Detect which cell encompasses the target text, then output its [X, Y] center coordinate. 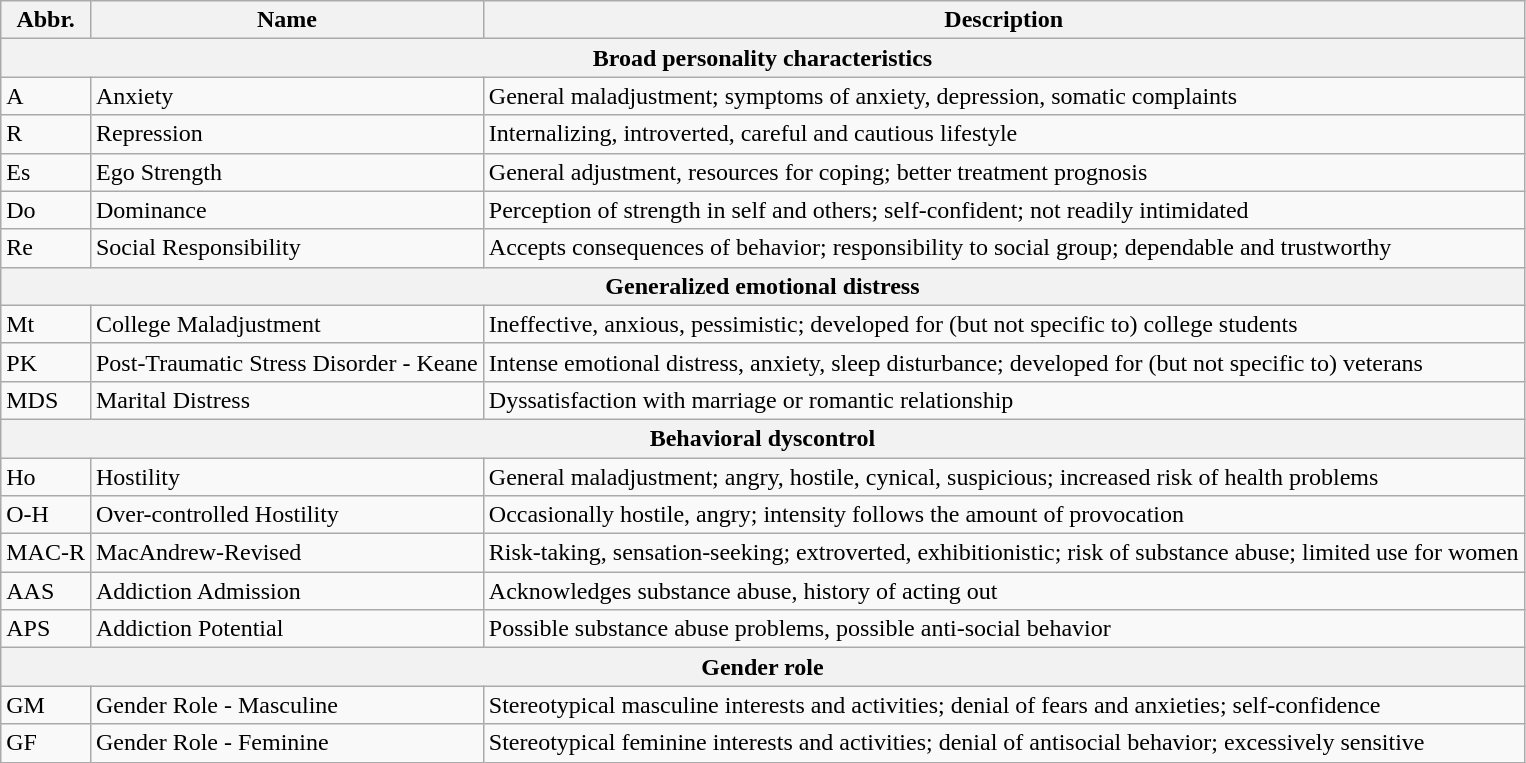
Stereotypical masculine interests and activities; denial of fears and anxieties; self-confidence [1004, 705]
Es [46, 172]
Risk-taking, sensation-seeking; extroverted, exhibitionistic; risk of substance abuse; limited use for women [1004, 553]
Repression [286, 134]
Gender Role - Feminine [286, 743]
Do [46, 210]
Ego Strength [286, 172]
General adjustment, resources for coping; better treatment prognosis [1004, 172]
APS [46, 629]
Mt [46, 324]
PK [46, 362]
Acknowledges substance abuse, history of acting out [1004, 591]
Dyssatisfaction with marriage or romantic relationship [1004, 400]
Name [286, 20]
Re [46, 248]
Addiction Potential [286, 629]
Stereotypical feminine interests and activities; denial of antisocial behavior; excessively sensitive [1004, 743]
Ho [46, 477]
Over-controlled Hostility [286, 515]
General maladjustment; angry, hostile, cynical, suspicious; increased risk of health problems [1004, 477]
Post-Traumatic Stress Disorder - Keane [286, 362]
MDS [46, 400]
Generalized emotional distress [762, 286]
Perception of strength in self and others; self-confident; not readily intimidated [1004, 210]
Broad personality characteristics [762, 58]
R [46, 134]
Accepts consequences of behavior; responsibility to social group; dependable and trustworthy [1004, 248]
GM [46, 705]
Anxiety [286, 96]
MacAndrew-Revised [286, 553]
College Maladjustment [286, 324]
Behavioral dyscontrol [762, 438]
Gender role [762, 667]
General maladjustment; symptoms of anxiety, depression, somatic complaints [1004, 96]
MAC-R [46, 553]
O-H [46, 515]
Marital Distress [286, 400]
Occasionally hostile, angry; intensity follows the amount of provocation [1004, 515]
Internalizing, introverted, careful and cautious lifestyle [1004, 134]
Dominance [286, 210]
AAS [46, 591]
Intense emotional distress, anxiety, sleep disturbance; developed for (but not specific to) veterans [1004, 362]
Hostility [286, 477]
Social Responsibility [286, 248]
Abbr. [46, 20]
A [46, 96]
Ineffective, anxious, pessimistic; developed for (but not specific to) college students [1004, 324]
Addiction Admission [286, 591]
Possible substance abuse problems, possible anti-social behavior [1004, 629]
Description [1004, 20]
GF [46, 743]
Gender Role - Masculine [286, 705]
